Extract the [x, y] coordinate from the center of the cell holding the provided text.  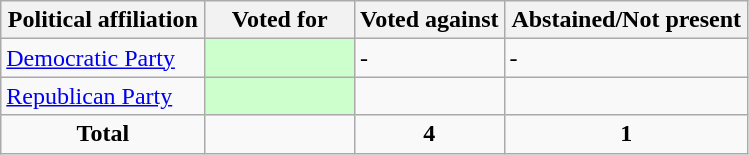
Democratic Party [103, 58]
Political affiliation [103, 20]
Voted against [429, 20]
Republican Party [103, 96]
1 [626, 134]
Total [103, 134]
Abstained/Not present [626, 20]
Voted for [280, 20]
4 [429, 134]
